Detect which cell encompasses the target text, then output its [X, Y] center coordinate. 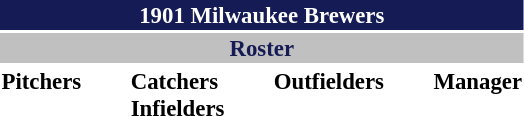
Roster [262, 48]
1901 Milwaukee Brewers [262, 15]
